Determine the (x, y) coordinate at the center of the cell enclosing the given text.  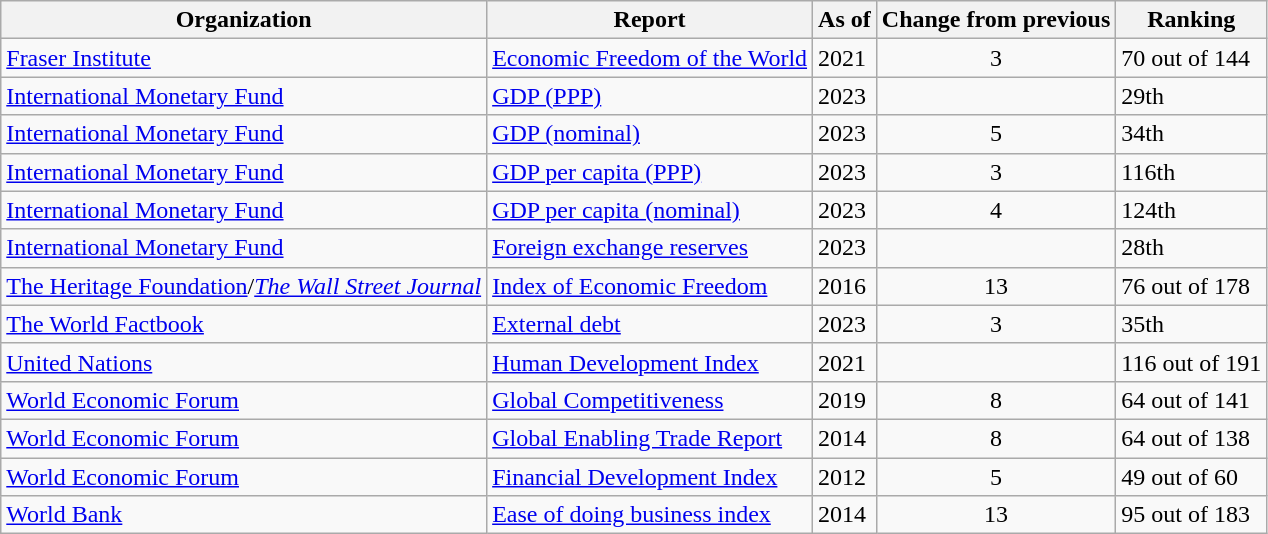
70 out of 144 (1192, 58)
GDP (nominal) (650, 134)
34th (1192, 134)
116th (1192, 172)
2016 (845, 286)
GDP per capita (nominal) (650, 210)
Foreign exchange reserves (650, 248)
49 out of 60 (1192, 477)
The World Factbook (244, 324)
Economic Freedom of the World (650, 58)
External debt (650, 324)
95 out of 183 (1192, 515)
124th (1192, 210)
2019 (845, 400)
4 (996, 210)
Fraser Institute (244, 58)
Ease of doing business index (650, 515)
Global Enabling Trade Report (650, 438)
Organization (244, 20)
Ranking (1192, 20)
GDP per capita (PPP) (650, 172)
Financial Development Index (650, 477)
World Bank (244, 515)
64 out of 141 (1192, 400)
United Nations (244, 362)
64 out of 138 (1192, 438)
Report (650, 20)
76 out of 178 (1192, 286)
2012 (845, 477)
35th (1192, 324)
As of (845, 20)
116 out of 191 (1192, 362)
GDP (PPP) (650, 96)
Change from previous (996, 20)
The Heritage Foundation/The Wall Street Journal (244, 286)
29th (1192, 96)
Index of Economic Freedom (650, 286)
Human Development Index (650, 362)
Global Competitiveness (650, 400)
28th (1192, 248)
